Locate the cell with the specified text and output its (x, y) center coordinate. 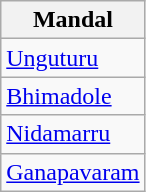
Mandal (73, 20)
Ganapavaram (73, 172)
Bhimadole (73, 96)
Nidamarru (73, 134)
Unguturu (73, 58)
